From the cell containing the given text, extract its center point as (X, Y) coordinate. 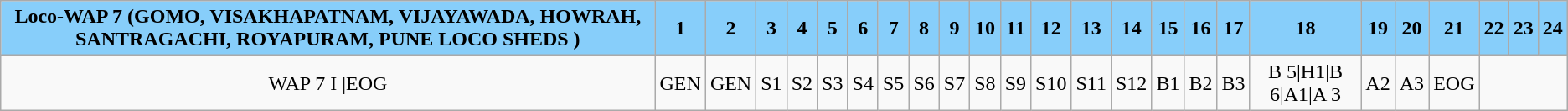
Loco-WAP 7 (GOMO, VISAKHAPATNAM, VIJAYAWADA, HOWRAH, SANTRAGACHI, ROYAPURAM, PUNE LOCO SHEDS ) (328, 29)
12 (1051, 29)
S6 (924, 82)
21 (1454, 29)
EOG (1454, 82)
10 (985, 29)
WAP 7 I |EOG (328, 82)
13 (1091, 29)
S4 (863, 82)
19 (1378, 29)
A2 (1378, 82)
2 (730, 29)
8 (924, 29)
4 (802, 29)
18 (1305, 29)
9 (954, 29)
22 (1494, 29)
S10 (1051, 82)
B2 (1201, 82)
15 (1168, 29)
5 (833, 29)
A3 (1411, 82)
S2 (802, 82)
B1 (1168, 82)
3 (771, 29)
17 (1233, 29)
6 (863, 29)
S11 (1091, 82)
1 (680, 29)
S3 (833, 82)
14 (1131, 29)
B 5|H1|B 6|A1|A 3 (1305, 82)
S9 (1015, 82)
S12 (1131, 82)
16 (1201, 29)
S8 (985, 82)
S1 (771, 82)
B3 (1233, 82)
7 (893, 29)
S5 (893, 82)
23 (1523, 29)
20 (1411, 29)
24 (1553, 29)
11 (1015, 29)
S7 (954, 82)
